Find where the given text appears and provide that cell's center as [x, y] coordinate. 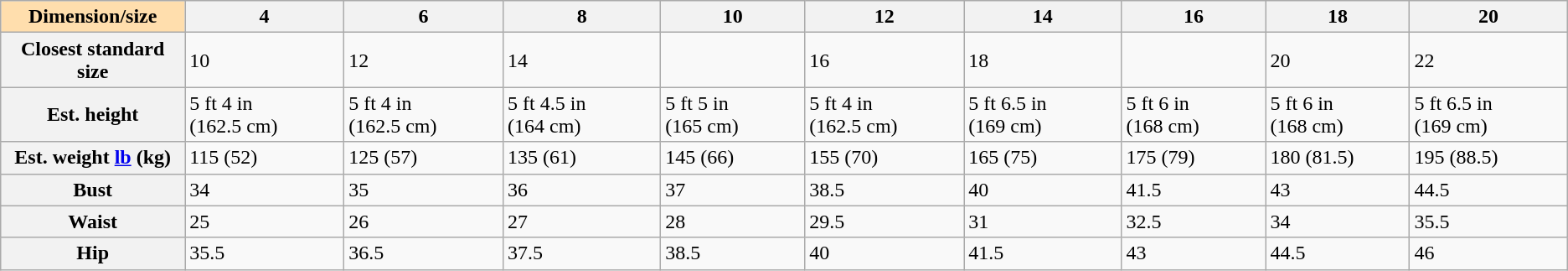
31 [1043, 221]
37 [733, 190]
135 (61) [582, 158]
6 [424, 17]
5 ft 5 in (165 cm) [733, 114]
8 [582, 17]
27 [582, 221]
Est. weight lb (kg) [93, 158]
4 [265, 17]
37.5 [582, 253]
145 (66) [733, 158]
125 (57) [424, 158]
26 [424, 221]
32.5 [1194, 221]
Closest standard size [93, 60]
Est. height [93, 114]
180 (81.5) [1338, 158]
22 [1488, 60]
155 (70) [885, 158]
115 (52) [265, 158]
Bust [93, 190]
Waist [93, 221]
36.5 [424, 253]
175 (79) [1194, 158]
29.5 [885, 221]
36 [582, 190]
46 [1488, 253]
195 (88.5) [1488, 158]
5 ft 4.5 in (164 cm) [582, 114]
Hip [93, 253]
Dimension/size [93, 17]
28 [733, 221]
25 [265, 221]
35 [424, 190]
165 (75) [1043, 158]
